Search for the cell housing the specified text and yield its (x, y) center coordinate. 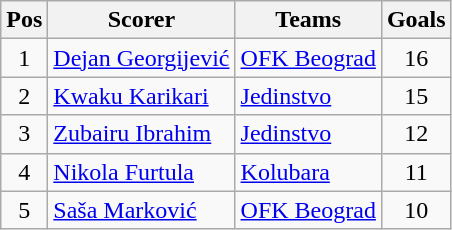
3 (24, 134)
1 (24, 58)
Saša Marković (142, 210)
Kwaku Karikari (142, 96)
15 (416, 96)
Scorer (142, 20)
Goals (416, 20)
16 (416, 58)
10 (416, 210)
Pos (24, 20)
11 (416, 172)
Dejan Georgijević (142, 58)
2 (24, 96)
12 (416, 134)
5 (24, 210)
Kolubara (308, 172)
Zubairu Ibrahim (142, 134)
Nikola Furtula (142, 172)
Teams (308, 20)
4 (24, 172)
